Search for the cell housing the specified text and yield its [X, Y] center coordinate. 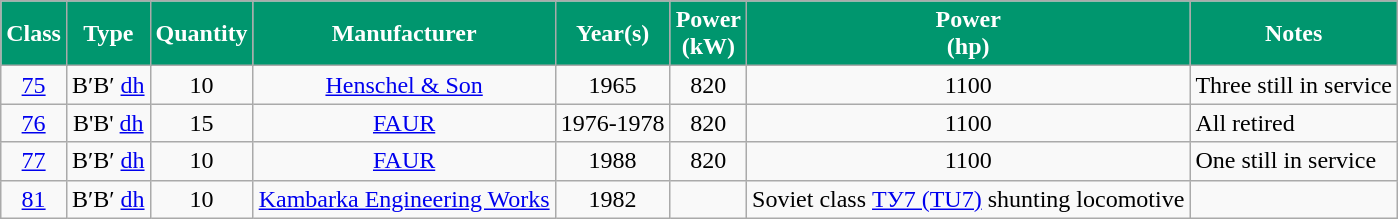
Kambarka Engineering Works [404, 199]
One still in service [1294, 161]
1965 [612, 85]
Power(kW) [708, 34]
76 [34, 123]
Quantity [202, 34]
Power(hp) [968, 34]
Class [34, 34]
81 [34, 199]
Henschel & Son [404, 85]
Type [108, 34]
Soviet class ТУ7 (TU7) shunting locomotive [968, 199]
15 [202, 123]
B'B' dh [108, 123]
1976-1978 [612, 123]
Year(s) [612, 34]
All retired [1294, 123]
75 [34, 85]
77 [34, 161]
1988 [612, 161]
Notes [1294, 34]
Manufacturer [404, 34]
1982 [612, 199]
Three still in service [1294, 85]
